Locate the cell with the specified text and output its [x, y] center coordinate. 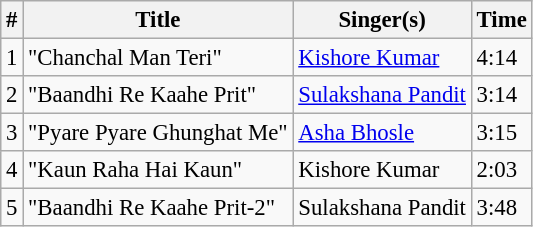
Time [502, 20]
Title [158, 20]
2:03 [502, 170]
4:14 [502, 58]
1 [12, 58]
"Chanchal Man Teri" [158, 58]
2 [12, 95]
3:48 [502, 208]
Singer(s) [382, 20]
"Kaun Raha Hai Kaun" [158, 170]
"Baandhi Re Kaahe Prit-2" [158, 208]
5 [12, 208]
3:14 [502, 95]
3 [12, 133]
Asha Bhosle [382, 133]
3:15 [502, 133]
# [12, 20]
"Baandhi Re Kaahe Prit" [158, 95]
4 [12, 170]
"Pyare Pyare Ghunghat Me" [158, 133]
